For the text-containing cell, return its midpoint in (X, Y) coordinate format. 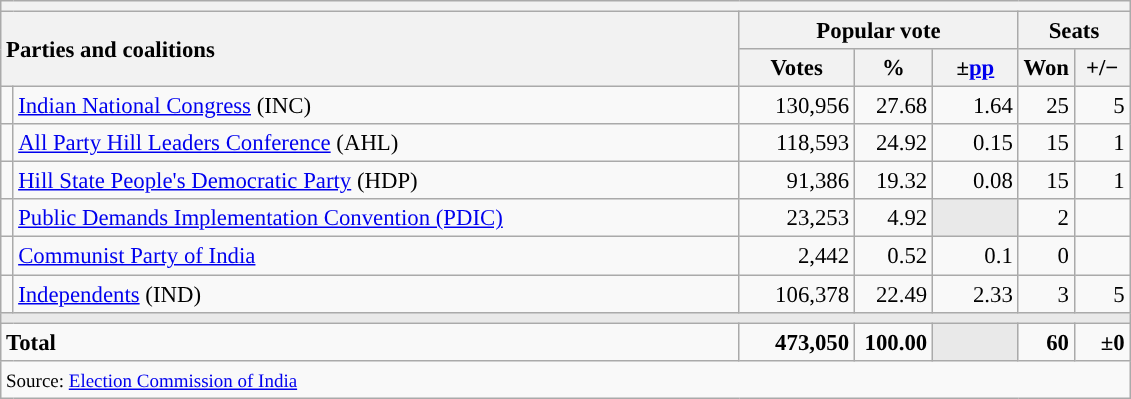
All Party Hill Leaders Conference (AHL) (376, 143)
Popular vote (878, 31)
3 (1046, 294)
2.33 (976, 294)
22.49 (893, 294)
130,956 (797, 106)
Seats (1074, 31)
24.92 (893, 143)
100.00 (893, 342)
0.15 (976, 143)
27.68 (893, 106)
% (893, 68)
2 (1046, 219)
60 (1046, 342)
0.1 (976, 256)
±pp (976, 68)
473,050 (797, 342)
Won (1046, 68)
Source: Election Commission of India (566, 379)
+/− (1102, 68)
0.08 (976, 181)
106,378 (797, 294)
0 (1046, 256)
Indian National Congress (INC) (376, 106)
Parties and coalitions (370, 50)
1.64 (976, 106)
0.52 (893, 256)
Hill State People's Democratic Party (HDP) (376, 181)
23,253 (797, 219)
2,442 (797, 256)
25 (1046, 106)
118,593 (797, 143)
4.92 (893, 219)
Independents (IND) (376, 294)
Communist Party of India (376, 256)
Votes (797, 68)
Total (370, 342)
±0 (1102, 342)
Public Demands Implementation Convention (PDIC) (376, 219)
19.32 (893, 181)
91,386 (797, 181)
